Capture the cell that displays the provided text and extract its [X, Y] central coordinate. 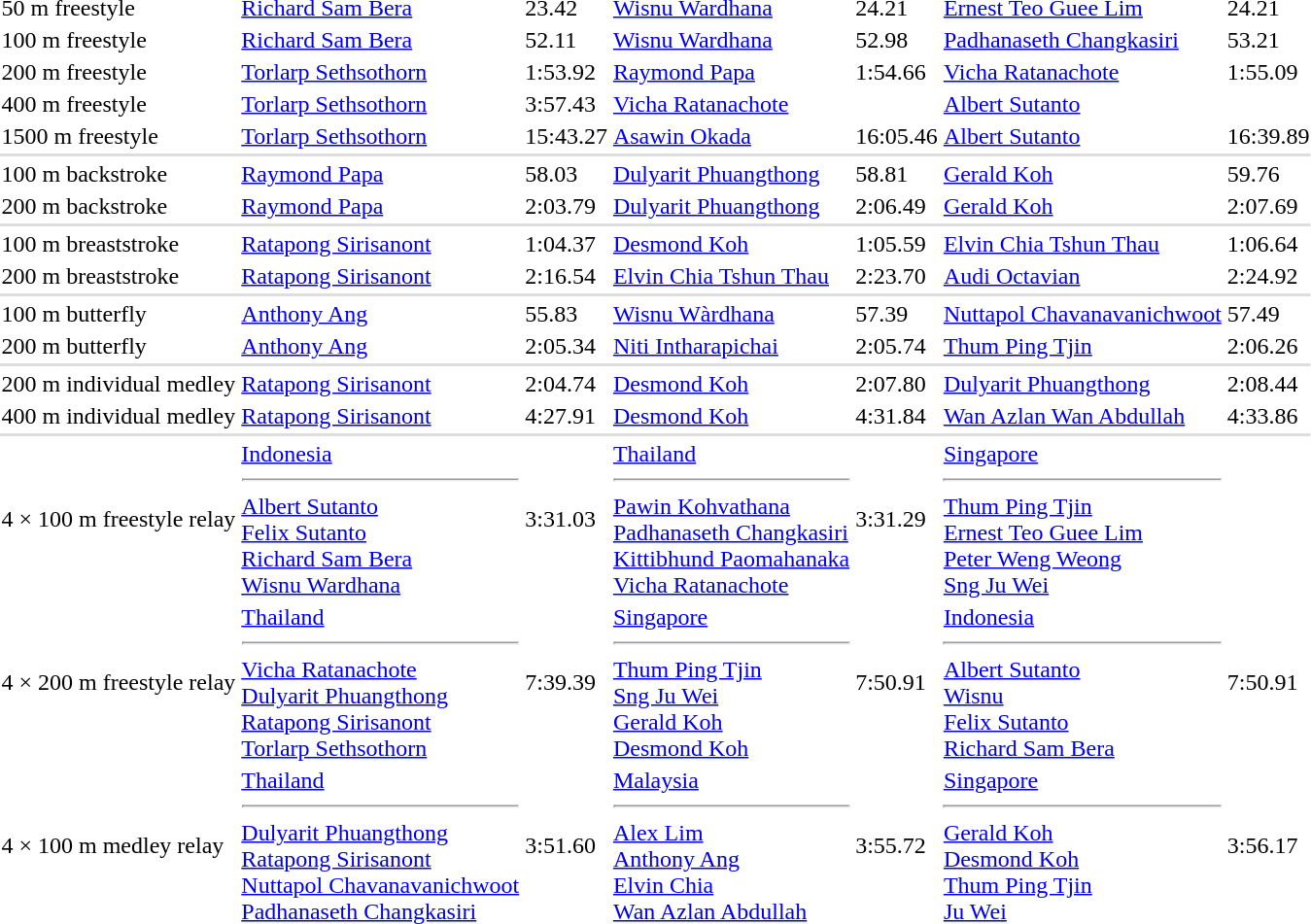
58.81 [897, 174]
2:06.26 [1268, 346]
59.76 [1268, 174]
4:27.91 [567, 416]
Asawin Okada [731, 136]
2:24.92 [1268, 276]
Wan Azlan Wan Abdullah [1083, 416]
15:43.27 [567, 136]
200 m freestyle [119, 72]
16:05.46 [897, 136]
Padhanaseth Changkasiri [1083, 40]
2:16.54 [567, 276]
100 m butterfly [119, 314]
1:05.59 [897, 244]
55.83 [567, 314]
100 m breaststroke [119, 244]
Wisnu Wardhana [731, 40]
2:23.70 [897, 276]
1:06.64 [1268, 244]
58.03 [567, 174]
16:39.89 [1268, 136]
Thum Ping Tjin [1083, 346]
52.11 [567, 40]
57.49 [1268, 314]
100 m freestyle [119, 40]
400 m freestyle [119, 104]
1:55.09 [1268, 72]
Nuttapol Chavanavanichwoot [1083, 314]
Thailand Pawin KohvathanaPadhanaseth ChangkasiriKittibhund PaomahanakaVicha Ratanachote [731, 519]
4:33.86 [1268, 416]
Thailand Vicha RatanachoteDulyarit PhuangthongRatapong SirisanontTorlarp Sethsothorn [381, 682]
200 m individual medley [119, 384]
1500 m freestyle [119, 136]
Singapore Thum Ping TjinSng Ju WeiGerald KohDesmond Koh [731, 682]
2:07.80 [897, 384]
Wisnu Wàrdhana [731, 314]
100 m backstroke [119, 174]
3:31.29 [897, 519]
2:04.74 [567, 384]
53.21 [1268, 40]
1:04.37 [567, 244]
4:31.84 [897, 416]
52.98 [897, 40]
4 × 200 m freestyle relay [119, 682]
1:53.92 [567, 72]
3:31.03 [567, 519]
3:57.43 [567, 104]
400 m individual medley [119, 416]
Indonesia Albert SutantoFelix SutantoRichard Sam BeraWisnu Wardhana [381, 519]
1:54.66 [897, 72]
2:05.74 [897, 346]
Singapore Thum Ping TjinErnest Teo Guee LimPeter Weng WeongSng Ju Wei [1083, 519]
4 × 100 m freestyle relay [119, 519]
2:05.34 [567, 346]
2:08.44 [1268, 384]
2:03.79 [567, 206]
Niti Intharapichai [731, 346]
7:39.39 [567, 682]
200 m breaststroke [119, 276]
57.39 [897, 314]
200 m butterfly [119, 346]
Richard Sam Bera [381, 40]
2:07.69 [1268, 206]
Indonesia Albert SutantoWisnuFelix SutantoRichard Sam Bera [1083, 682]
2:06.49 [897, 206]
Audi Octavian [1083, 276]
200 m backstroke [119, 206]
